Scan for the cell matching the given text and deliver its [X, Y] coordinate at center. 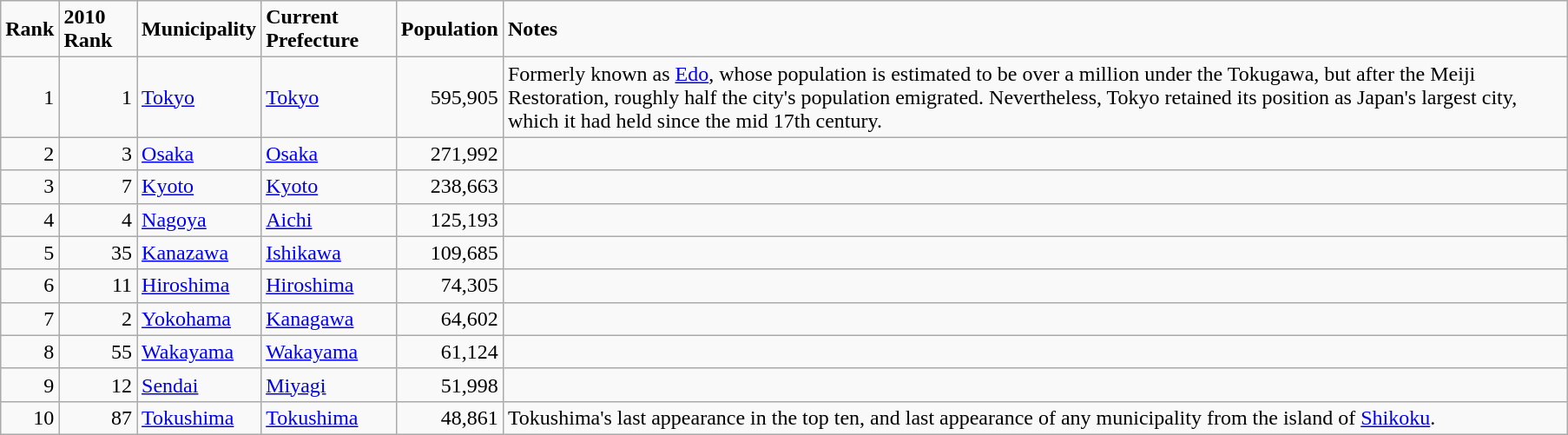
61,124 [450, 352]
2010 Rank [98, 30]
Rank [30, 30]
48,861 [450, 418]
Kanagawa [329, 319]
Nagoya [200, 220]
Tokushima's last appearance in the top ten, and last appearance of any municipality from the island of Shikoku. [1035, 418]
Miyagi [329, 385]
8 [30, 352]
74,305 [450, 286]
9 [30, 385]
10 [30, 418]
35 [98, 253]
Yokohama [200, 319]
271,992 [450, 154]
238,663 [450, 187]
Current Prefecture [329, 30]
87 [98, 418]
Municipality [200, 30]
11 [98, 286]
55 [98, 352]
595,905 [450, 97]
6 [30, 286]
125,193 [450, 220]
Kanazawa [200, 253]
Sendai [200, 385]
Population [450, 30]
64,602 [450, 319]
5 [30, 253]
51,998 [450, 385]
Notes [1035, 30]
12 [98, 385]
109,685 [450, 253]
Ishikawa [329, 253]
Aichi [329, 220]
